Search for the cell housing the specified text and yield its [x, y] center coordinate. 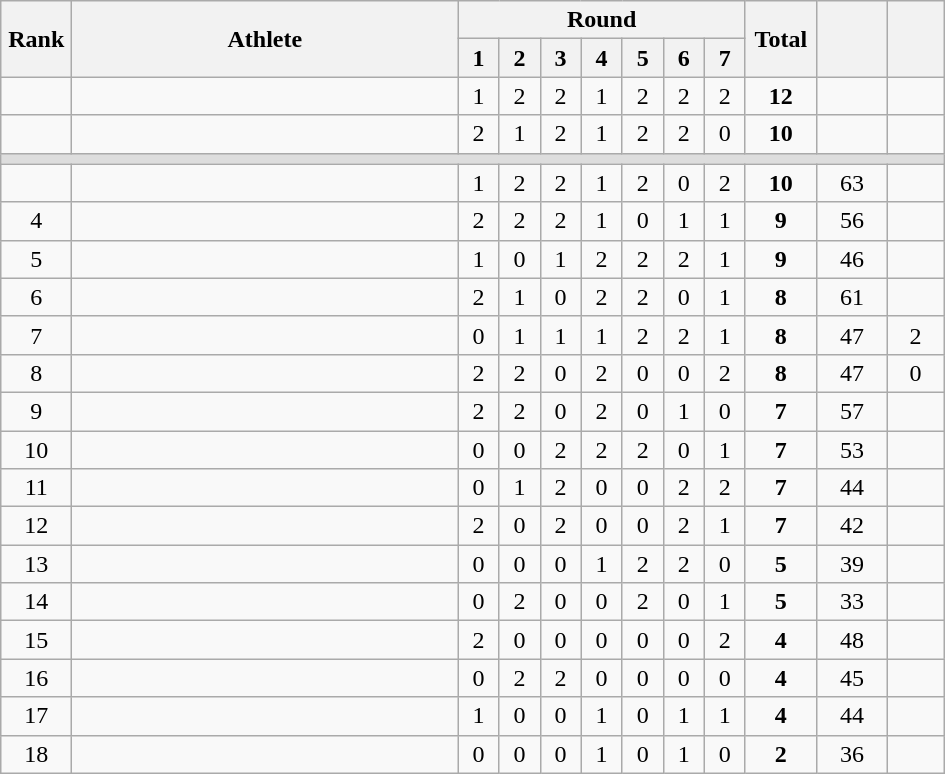
46 [852, 259]
11 [36, 488]
45 [852, 678]
57 [852, 411]
53 [852, 449]
48 [852, 640]
Athlete [265, 39]
15 [36, 640]
16 [36, 678]
42 [852, 526]
61 [852, 297]
36 [852, 754]
Round [602, 20]
Rank [36, 39]
17 [36, 716]
3 [560, 58]
18 [36, 754]
13 [36, 564]
Total [780, 39]
39 [852, 564]
14 [36, 602]
33 [852, 602]
56 [852, 221]
63 [852, 183]
